Search for the cell housing the specified text and yield its [X, Y] center coordinate. 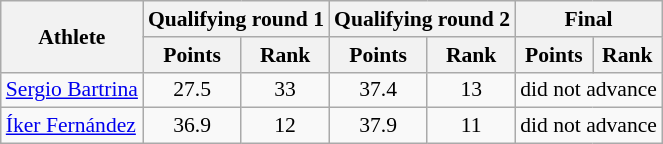
11 [471, 126]
Qualifying round 2 [422, 19]
37.9 [378, 126]
33 [285, 90]
Athlete [72, 36]
Íker Fernández [72, 126]
12 [285, 126]
Sergio Bartrina [72, 90]
37.4 [378, 90]
36.9 [192, 126]
Qualifying round 1 [236, 19]
13 [471, 90]
Final [588, 19]
27.5 [192, 90]
